Return (X, Y) of the center of cell containing provided text 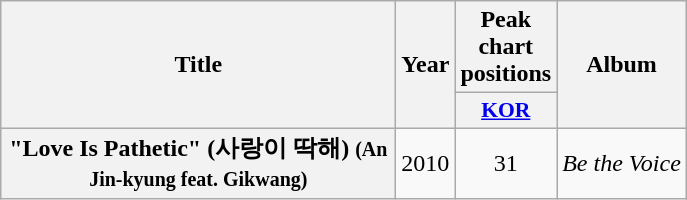
Be the Voice (622, 163)
Peak chart positions (506, 47)
Year (426, 65)
2010 (426, 163)
Album (622, 65)
31 (506, 163)
Title (198, 65)
"Love Is Pathetic" (사랑이 딱해) (An Jin-kyung feat. Gikwang) (198, 163)
KOR (506, 111)
